For the text-containing cell, return its midpoint in (x, y) coordinate format. 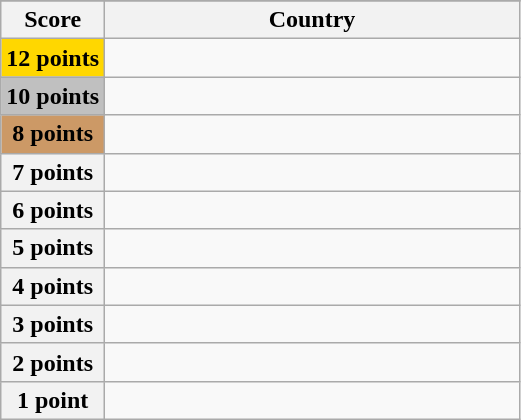
3 points (53, 324)
12 points (53, 58)
2 points (53, 362)
6 points (53, 210)
5 points (53, 248)
4 points (53, 286)
1 point (53, 400)
Score (53, 20)
7 points (53, 172)
8 points (53, 134)
Country (312, 20)
10 points (53, 96)
